Find where the given text appears and provide that cell's center as (X, Y) coordinate. 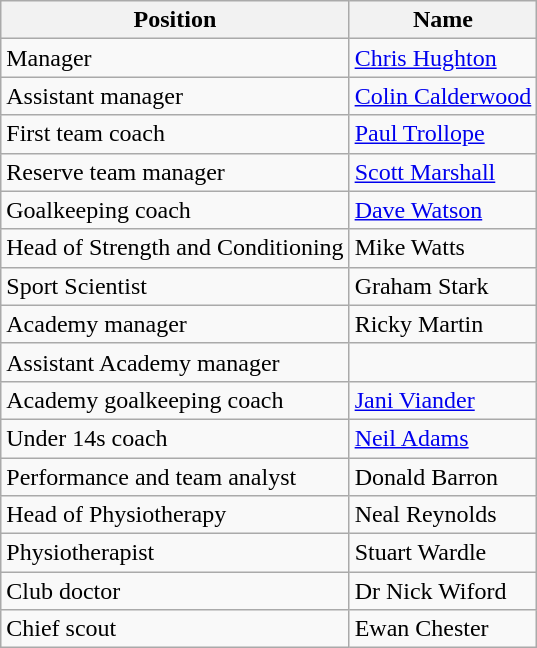
Physiotherapist (175, 553)
Academy goalkeeping coach (175, 400)
Under 14s coach (175, 438)
Ewan Chester (443, 629)
Chris Hughton (443, 58)
Performance and team analyst (175, 477)
Stuart Wardle (443, 553)
Head of Physiotherapy (175, 515)
Neal Reynolds (443, 515)
Assistant manager (175, 96)
Assistant Academy manager (175, 362)
Dr Nick Wiford (443, 591)
First team coach (175, 134)
Graham Stark (443, 286)
Position (175, 20)
Neil Adams (443, 438)
Name (443, 20)
Scott Marshall (443, 172)
Donald Barron (443, 477)
Jani Viander (443, 400)
Academy manager (175, 324)
Manager (175, 58)
Club doctor (175, 591)
Sport Scientist (175, 286)
Reserve team manager (175, 172)
Colin Calderwood (443, 96)
Dave Watson (443, 210)
Mike Watts (443, 248)
Paul Trollope (443, 134)
Head of Strength and Conditioning (175, 248)
Goalkeeping coach (175, 210)
Ricky Martin (443, 324)
Chief scout (175, 629)
